From the cell containing the given text, extract its center point as (X, Y) coordinate. 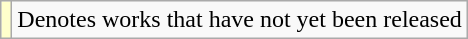
Denotes works that have not yet been released (240, 20)
